Extract the (X, Y) coordinate from the center of the cell holding the provided text.  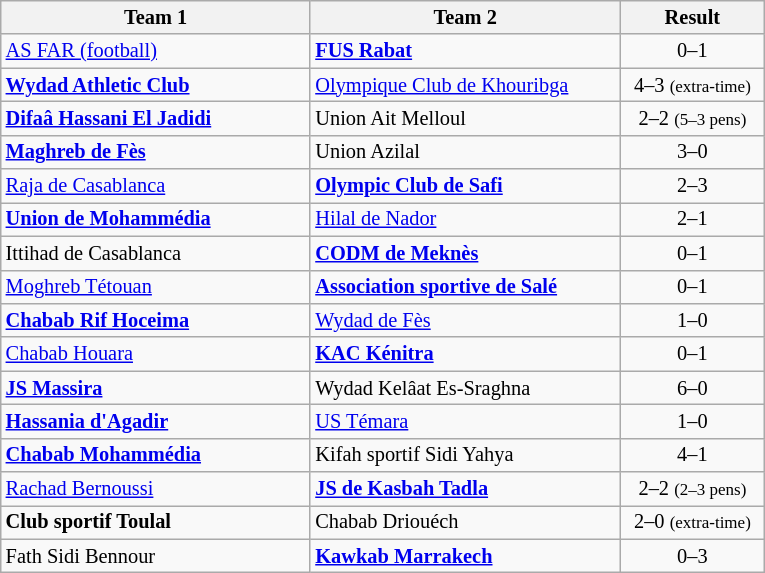
Raja de Casablanca (156, 186)
Difaâ Hassani El Jadidi (156, 118)
Wydad de Fès (465, 320)
Team 2 (465, 17)
2–0 (extra-time) (692, 522)
2–1 (692, 219)
Chabab Mohammédia (156, 455)
Result (692, 17)
Hilal de Nador (465, 219)
Kawkab Marrakech (465, 556)
Wydad Athletic Club (156, 85)
JS de Kasbah Tadla (465, 489)
Moghreb Tétouan (156, 287)
2–2 (2–3 pens) (692, 489)
Club sportif Toulal (156, 522)
Wydad Kelâat Es-Sraghna (465, 388)
JS Massira (156, 388)
FUS Rabat (465, 51)
Maghreb de Fès (156, 152)
Chabab Houara (156, 354)
Union Azilal (465, 152)
3–0 (692, 152)
Union Ait Melloul (465, 118)
Rachad Bernoussi (156, 489)
Chabab Rif Hoceima (156, 320)
4–1 (692, 455)
6–0 (692, 388)
Ittihad de Casablanca (156, 253)
4–3 (extra-time) (692, 85)
Hassania d'Agadir (156, 421)
Olympic Club de Safi (465, 186)
Olympique Club de Khouribga (465, 85)
Fath Sidi Bennour (156, 556)
US Témara (465, 421)
Team 1 (156, 17)
KAC Kénitra (465, 354)
0–3 (692, 556)
Union de Mohammédia (156, 219)
CODM de Meknès (465, 253)
2–2 (5–3 pens) (692, 118)
Chabab Driouéch (465, 522)
Association sportive de Salé (465, 287)
AS FAR (football) (156, 51)
2–3 (692, 186)
Kifah sportif Sidi Yahya (465, 455)
